Return [X, Y] of the center of cell containing provided text 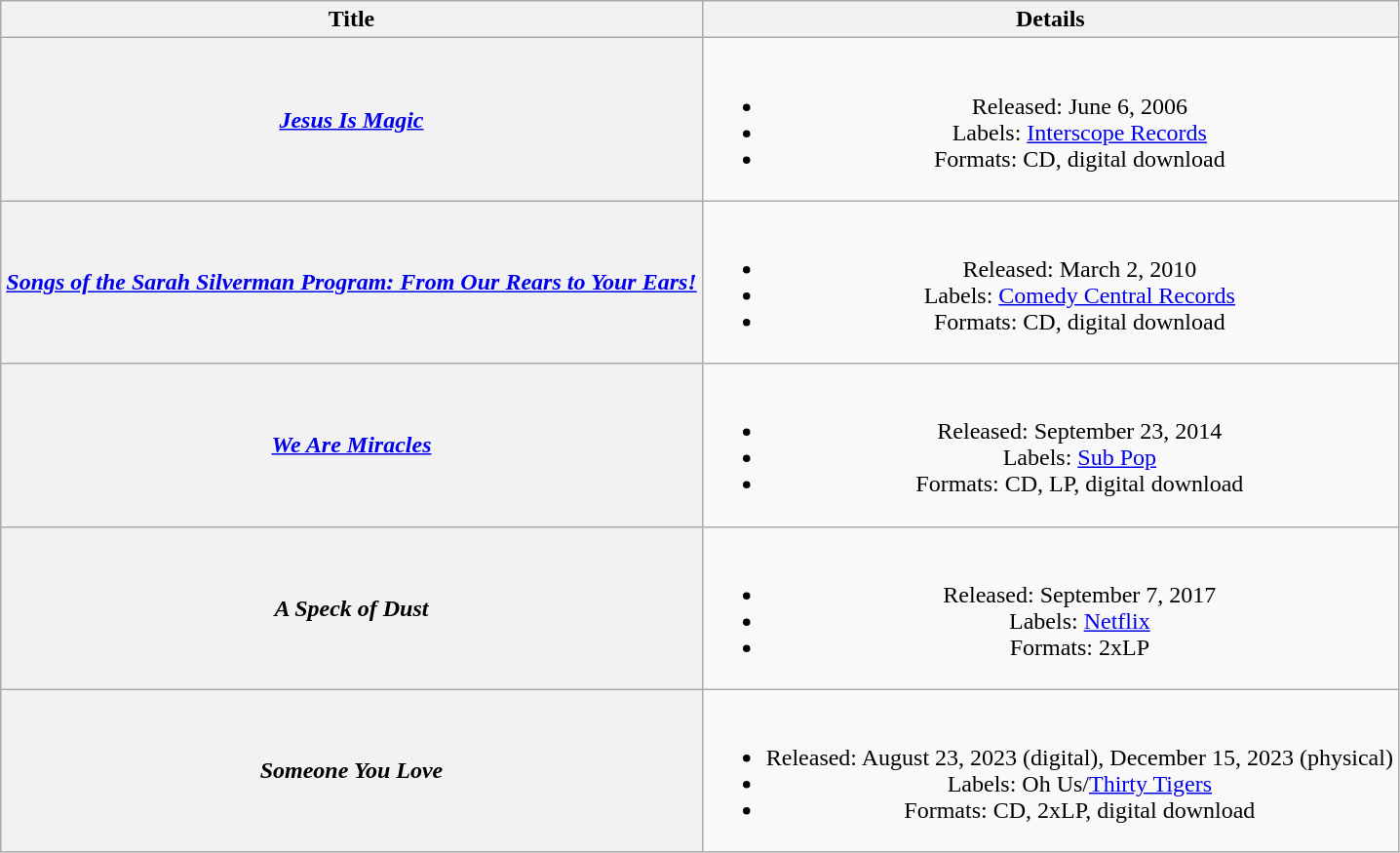
Someone You Love [351, 770]
Released: August 23, 2023 (digital), December 15, 2023 (physical)Labels: Oh Us/Thirty TigersFormats: CD, 2xLP, digital download [1050, 770]
Details [1050, 19]
We Are Miracles [351, 445]
Jesus Is Magic [351, 119]
Released: September 7, 2017Labels: NetflixFormats: 2xLP [1050, 608]
A Speck of Dust [351, 608]
Released: September 23, 2014Labels: Sub PopFormats: CD, LP, digital download [1050, 445]
Released: June 6, 2006Labels: Interscope RecordsFormats: CD, digital download [1050, 119]
Songs of the Sarah Silverman Program: From Our Rears to Your Ears! [351, 283]
Title [351, 19]
Released: March 2, 2010Labels: Comedy Central RecordsFormats: CD, digital download [1050, 283]
